Output the [X, Y] coordinate of the center of the cell containing the given text.  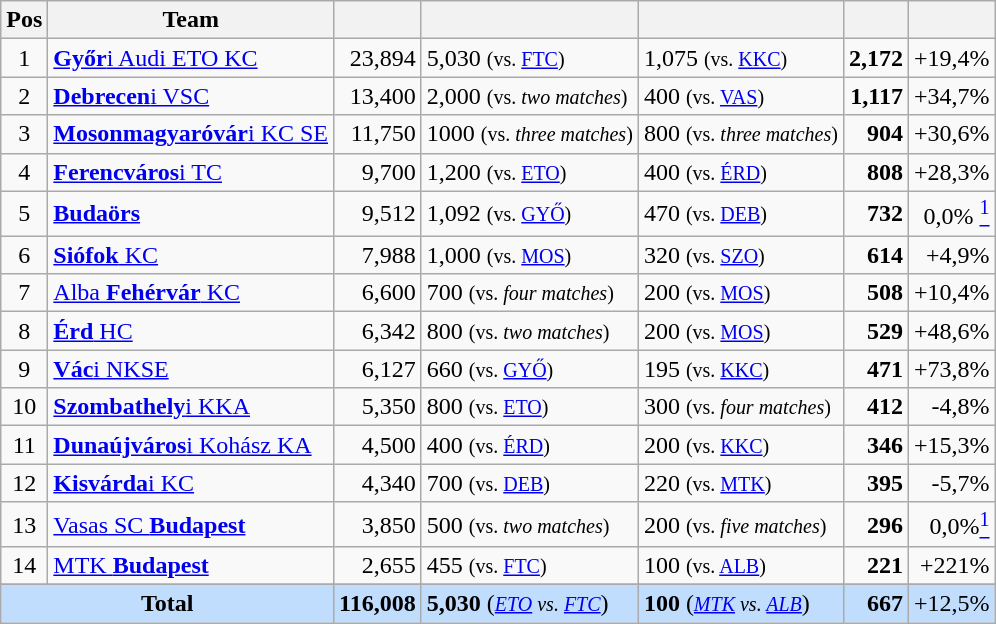
529 [876, 331]
221 [876, 566]
1,000 (vs. MOS) [530, 255]
2 [24, 96]
+48,6% [952, 331]
320 (vs. SZO) [740, 255]
1,075 (vs. KKC) [740, 58]
116,008 [378, 604]
667 [876, 604]
7,988 [378, 255]
100 (vs. ALB) [740, 566]
Debreceni VSC [191, 96]
5,030 (vs. FTC) [530, 58]
6,342 [378, 331]
-5,7% [952, 483]
1,200 (vs. ETO) [530, 172]
0,0% 1 [952, 214]
14 [24, 566]
+28,3% [952, 172]
7 [24, 293]
9,512 [378, 214]
808 [876, 172]
5,350 [378, 407]
300 (vs. four matches) [740, 407]
500 (vs. two matches) [530, 524]
508 [876, 293]
11 [24, 445]
1 [24, 58]
Váci NKSE [191, 369]
296 [876, 524]
614 [876, 255]
23,894 [378, 58]
470 (vs. DEB) [740, 214]
200 (vs. KKC) [740, 445]
Team [191, 20]
Mosonmagyaróvári KC SE [191, 134]
+73,8% [952, 369]
10 [24, 407]
Alba Fehérvár KC [191, 293]
11,750 [378, 134]
0,0%1 [952, 524]
732 [876, 214]
800 (vs. two matches) [530, 331]
Kisvárdai KC [191, 483]
455 (vs. FTC) [530, 566]
5 [24, 214]
6,127 [378, 369]
2,655 [378, 566]
8 [24, 331]
412 [876, 407]
3,850 [378, 524]
+4,9% [952, 255]
200 (vs. five matches) [740, 524]
+10,4% [952, 293]
1,117 [876, 96]
195 (vs. KKC) [740, 369]
MTK Budapest [191, 566]
3 [24, 134]
13 [24, 524]
2,000 (vs. two matches) [530, 96]
+19,4% [952, 58]
Ferencvárosi TC [191, 172]
4,340 [378, 483]
Total [168, 604]
Siófok KC [191, 255]
+30,6% [952, 134]
4,500 [378, 445]
700 (vs. DEB) [530, 483]
2,172 [876, 58]
6 [24, 255]
395 [876, 483]
220 (vs. MTK) [740, 483]
+12,5% [952, 604]
+34,7% [952, 96]
800 (vs. ETO) [530, 407]
100 (MTK vs. ALB) [740, 604]
1000 (vs. three matches) [530, 134]
904 [876, 134]
Győri Audi ETO KC [191, 58]
400 (vs. VAS) [740, 96]
700 (vs. four matches) [530, 293]
13,400 [378, 96]
5,030 (ETO vs. FTC) [530, 604]
6,600 [378, 293]
12 [24, 483]
-4,8% [952, 407]
+15,3% [952, 445]
4 [24, 172]
1,092 (vs. GYŐ) [530, 214]
Budaörs [191, 214]
9 [24, 369]
660 (vs. GYŐ) [530, 369]
800 (vs. three matches) [740, 134]
9,700 [378, 172]
+221% [952, 566]
Érd HC [191, 331]
346 [876, 445]
Szombathelyi KKA [191, 407]
Dunaújvárosi Kohász KA [191, 445]
Vasas SC Budapest [191, 524]
471 [876, 369]
Pos [24, 20]
